Search for the cell housing the specified text and yield its [X, Y] center coordinate. 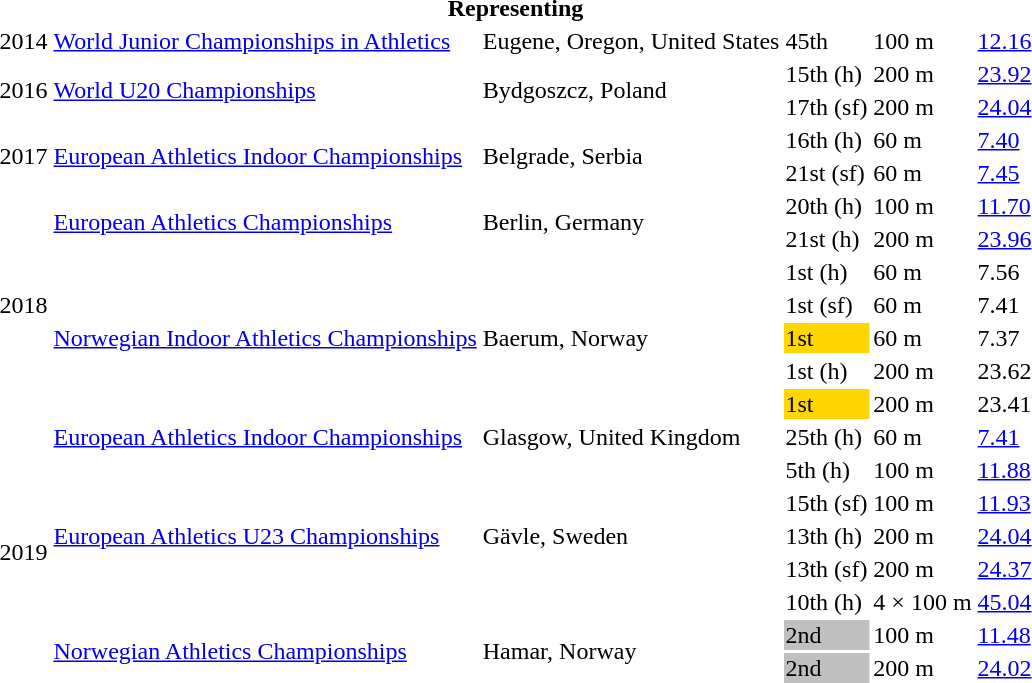
5th (h) [826, 470]
20th (h) [826, 206]
21st (h) [826, 239]
10th (h) [826, 602]
World U20 Championships [265, 90]
Gävle, Sweden [631, 536]
Baerum, Norway [631, 338]
Bydgoszcz, Poland [631, 90]
1st (sf) [826, 305]
13th (sf) [826, 569]
16th (h) [826, 140]
Norwegian Indoor Athletics Championships [265, 338]
4 × 100 m [922, 602]
Berlin, Germany [631, 222]
European Athletics U23 Championships [265, 536]
25th (h) [826, 437]
15th (h) [826, 74]
21st (sf) [826, 173]
European Athletics Championships [265, 222]
17th (sf) [826, 107]
45th [826, 41]
Norwegian Athletics Championships [265, 652]
15th (sf) [826, 503]
World Junior Championships in Athletics [265, 41]
Hamar, Norway [631, 652]
Belgrade, Serbia [631, 156]
Glasgow, United Kingdom [631, 437]
13th (h) [826, 536]
Eugene, Oregon, United States [631, 41]
